Scan for the cell matching the given text and deliver its [X, Y] coordinate at center. 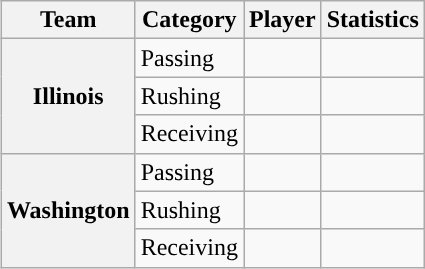
Statistics [372, 20]
Washington [68, 210]
Player [283, 20]
Team [68, 20]
Category [189, 20]
Illinois [68, 96]
